Identify which cell holds the provided text, then report its (x, y) central coordinate. 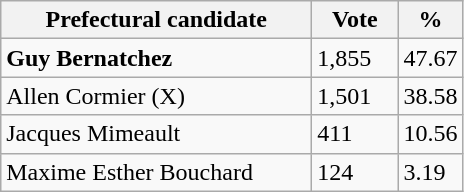
38.58 (430, 96)
Allen Cormier (X) (156, 96)
Jacques Mimeault (156, 134)
1,501 (355, 96)
1,855 (355, 58)
124 (355, 172)
Maxime Esther Bouchard (156, 172)
3.19 (430, 172)
10.56 (430, 134)
411 (355, 134)
Vote (355, 20)
Guy Bernatchez (156, 58)
Prefectural candidate (156, 20)
% (430, 20)
47.67 (430, 58)
